Return the (x, y) coordinate for the center point of the cell that contains the specified text.  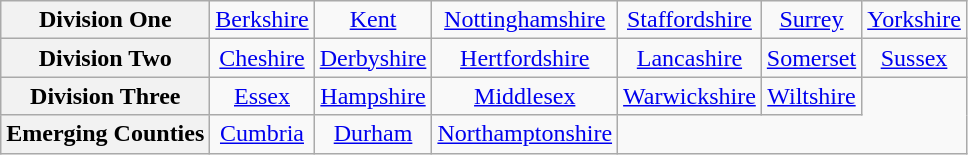
Derbyshire (373, 58)
Durham (373, 134)
Sussex (914, 58)
Lancashire (690, 58)
Division One (106, 20)
Staffordshire (690, 20)
Middlesex (525, 96)
Yorkshire (914, 20)
Division Two (106, 58)
Somerset (811, 58)
Berkshire (262, 20)
Surrey (811, 20)
Warwickshire (690, 96)
Emerging Counties (106, 134)
Hertfordshire (525, 58)
Hampshire (373, 96)
Wiltshire (811, 96)
Cumbria (262, 134)
Nottinghamshire (525, 20)
Kent (373, 20)
Essex (262, 96)
Northamptonshire (525, 134)
Division Three (106, 96)
Cheshire (262, 58)
